From the cell containing the given text, extract its center point as (x, y) coordinate. 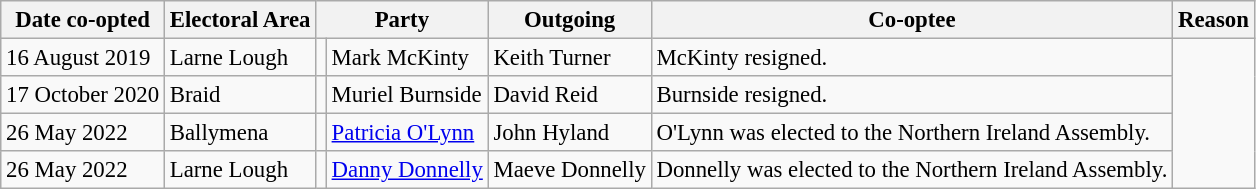
Donnelly was elected to the Northern Ireland Assembly. (912, 170)
McKinty resigned. (912, 58)
Muriel Burnside (407, 95)
16 August 2019 (83, 58)
Mark McKinty (407, 58)
Co-optee (912, 20)
Outgoing (570, 20)
17 October 2020 (83, 95)
Date co-opted (83, 20)
Party (402, 20)
Electoral Area (240, 20)
Burnside resigned. (912, 95)
Danny Donnelly (407, 170)
John Hyland (570, 133)
Ballymena (240, 133)
David Reid (570, 95)
O'Lynn was elected to the Northern Ireland Assembly. (912, 133)
Patricia O'Lynn (407, 133)
Braid (240, 95)
Keith Turner (570, 58)
Reason (1214, 20)
Maeve Donnelly (570, 170)
